From the cell containing the given text, extract its center point as [X, Y] coordinate. 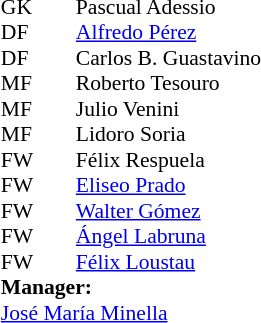
Roberto Tesouro [168, 83]
Alfredo Pérez [168, 33]
Eliseo Prado [168, 185]
Félix Respuela [168, 160]
Walter Gómez [168, 211]
Carlos B. Guastavino [168, 58]
Lidoro Soria [168, 135]
Félix Loustau [168, 262]
Ángel Labruna [168, 237]
Manager: [131, 287]
Julio Venini [168, 109]
